Pinpoint the cell where the given text exists, returning its (x, y) midpoint coordinate. 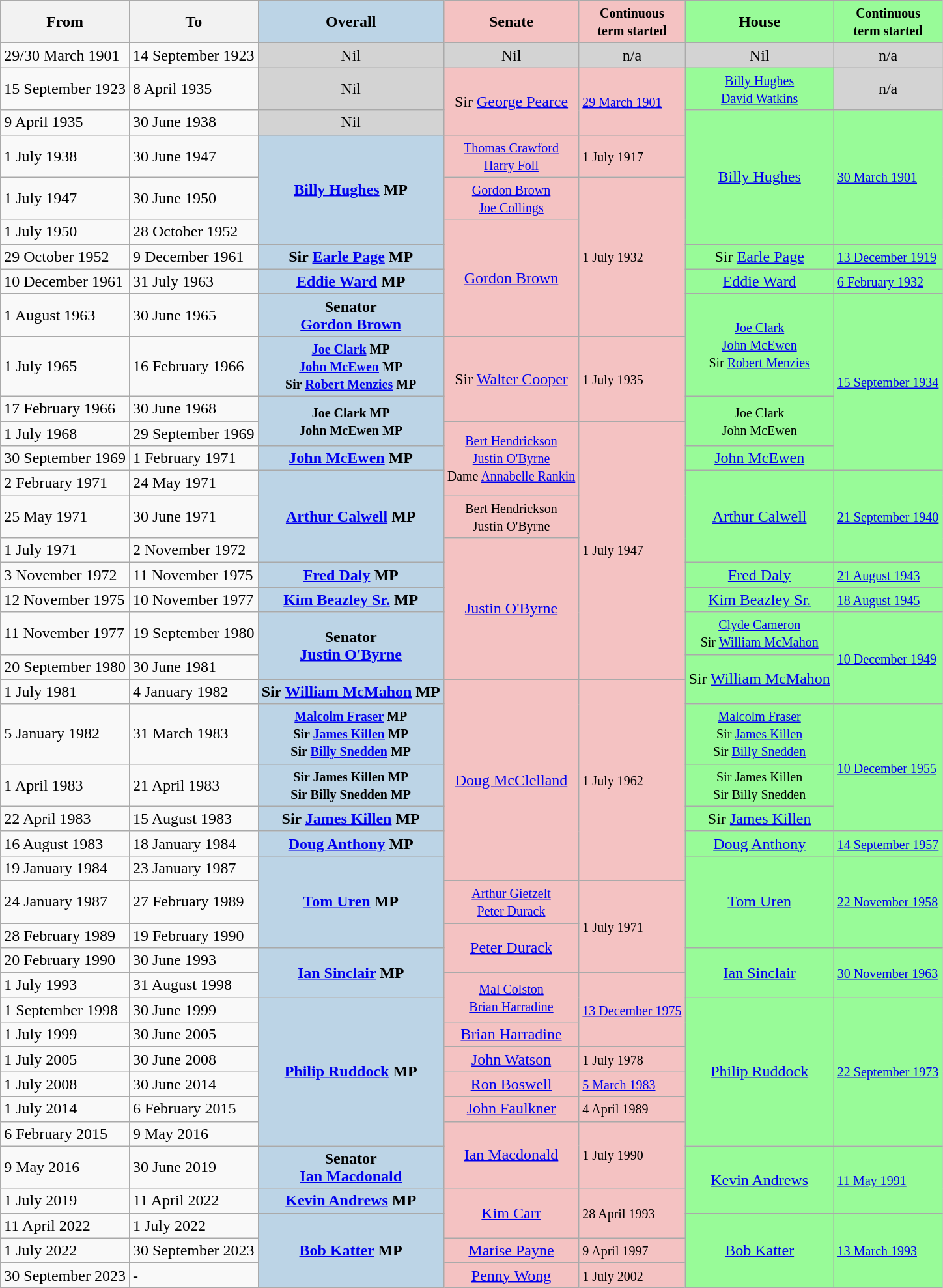
Joe ClarkJohn McEwenSir Robert Menzies (759, 345)
Philip Ruddock (759, 1072)
John McEwen (759, 458)
Doug McClelland (511, 780)
10 December 1961 (65, 281)
Fred Daly MP (350, 575)
22 September 1973 (888, 1072)
30 June 1965 (193, 315)
Sir Walter Cooper (511, 378)
1 July 1935 (632, 378)
Billy Hughes (759, 177)
1 July 1917 (632, 156)
SenatorJustin O'Byrne (350, 646)
24 January 1987 (65, 901)
1 July 1938 (65, 156)
Kim Beazley Sr. MP (350, 600)
Tom Uren MP (350, 901)
18 January 1984 (193, 843)
29 September 1969 (193, 433)
Billy HughesDavid Watkins (759, 89)
1 February 1971 (193, 458)
1 July 1999 (65, 1035)
Arthur GietzeltPeter Durack (511, 901)
11 November 1977 (65, 633)
Senate (511, 22)
Ron Boswell (511, 1084)
Malcolm Fraser MPSir James Killen MPSir Billy Snedden MP (350, 734)
Doug Anthony MP (350, 843)
30 June 1993 (193, 960)
28 April 1993 (632, 1213)
23 January 1987 (193, 868)
Justin O'Byrne (511, 608)
12 November 1975 (65, 600)
14 September 1923 (193, 55)
30 June 1968 (193, 408)
Sir William McMahon MP (350, 692)
Marise Payne (511, 1250)
13 December 1975 (632, 1010)
29/30 March 1901 (65, 55)
John Faulkner (511, 1109)
Sir James Killen MPSir Billy Snedden MP (350, 785)
4 April 1989 (632, 1109)
11 November 1975 (193, 575)
25 May 1971 (65, 517)
2 November 1972 (193, 550)
20 February 1990 (65, 960)
Kevin Andrews MP (350, 1201)
30 June 1971 (193, 517)
30 June 2014 (193, 1084)
30 June 1999 (193, 1010)
24 May 1971 (193, 483)
Clyde CameronSir William McMahon (759, 633)
30 June 2008 (193, 1059)
13 March 1993 (888, 1250)
15 September 1934 (888, 382)
28 October 1952 (193, 232)
18 August 1945 (888, 600)
Arthur Calwell (759, 517)
1 July 2005 (65, 1059)
Ian Sinclair MP (350, 973)
Mal ColstonBrian Harradine (511, 998)
Billy Hughes MP (350, 189)
- (193, 1275)
Bert HendricksonJustin O'ByrneDame Annabelle Rankin (511, 458)
1 July 1968 (65, 433)
5 March 1983 (632, 1084)
Doug Anthony (759, 843)
Eddie Ward MP (350, 281)
16 February 1966 (193, 366)
14 September 1957 (888, 843)
1 July 2014 (65, 1109)
1 July 1932 (632, 257)
2 February 1971 (65, 483)
Overall (350, 22)
Sir Earle Page MP (350, 257)
1 July 1962 (632, 780)
Ian Macdonald (511, 1155)
Kim Carr (511, 1213)
30 November 1963 (888, 973)
28 February 1989 (65, 936)
Sir William McMahon (759, 679)
Bert HendricksonJustin O'Byrne (511, 517)
1 July 1965 (65, 366)
Sir James Killen MP (350, 819)
19 September 1980 (193, 633)
5 January 1982 (65, 734)
Thomas CrawfordHarry Foll (511, 156)
1 July 1950 (65, 232)
1 July 1978 (632, 1059)
31 August 1998 (193, 985)
27 February 1989 (193, 901)
Bob Katter (759, 1250)
1 July 1990 (632, 1155)
Arthur Calwell MP (350, 517)
22 April 1983 (65, 819)
1 July 2008 (65, 1084)
Sir George Pearce (511, 102)
Philip Ruddock MP (350, 1072)
21 September 1940 (888, 517)
1 July 1981 (65, 692)
Senator Ian Macdonald (350, 1167)
To (193, 22)
Peter Durack (511, 948)
Fred Daly (759, 575)
9 December 1961 (193, 257)
21 August 1943 (888, 575)
House (759, 22)
Gordon BrownJoe Collings (511, 198)
30 June 1950 (193, 198)
29 March 1901 (632, 102)
Sir James KillenSir Billy Snedden (759, 785)
Gordon Brown (511, 277)
11 May 1991 (888, 1180)
1 September 1998 (65, 1010)
9 April 1935 (65, 122)
30 June 1938 (193, 122)
4 January 1982 (193, 692)
Joe Clark MPJohn McEwen MP (350, 421)
1 April 1983 (65, 785)
30 June 2019 (193, 1167)
10 December 1949 (888, 658)
Eddie Ward (759, 281)
10 December 1955 (888, 767)
30 June 1981 (193, 667)
30 June 1947 (193, 156)
19 January 1984 (65, 868)
1 July 2002 (632, 1275)
Kevin Andrews (759, 1180)
30 March 1901 (888, 177)
9 April 1997 (632, 1250)
15 August 1983 (193, 819)
Ian Sinclair (759, 973)
8 April 1935 (193, 89)
Brian Harradine (511, 1035)
Bob Katter MP (350, 1250)
Sir James Killen (759, 819)
15 September 1923 (65, 89)
30 June 2005 (193, 1035)
Kim Beazley Sr. (759, 600)
31 July 1963 (193, 281)
10 November 1977 (193, 600)
29 October 1952 (65, 257)
From (65, 22)
Malcolm FraserSir James KillenSir Billy Snedden (759, 734)
1 August 1963 (65, 315)
Penny Wong (511, 1275)
21 April 1983 (193, 785)
19 February 1990 (193, 936)
22 November 1958 (888, 901)
31 March 1983 (193, 734)
13 December 1919 (888, 257)
SenatorGordon Brown (350, 315)
John Watson (511, 1059)
3 November 1972 (65, 575)
Joe Clark MPJohn McEwen MPSir Robert Menzies MP (350, 366)
6 February 1932 (888, 281)
16 August 1983 (65, 843)
17 February 1966 (65, 408)
30 September 1969 (65, 458)
Sir Earle Page (759, 257)
1 July 2019 (65, 1201)
Joe ClarkJohn McEwen (759, 421)
20 September 1980 (65, 667)
1 July 1993 (65, 985)
Tom Uren (759, 901)
John McEwen MP (350, 458)
